Extract the (X, Y) coordinate from the center of the cell holding the provided text.  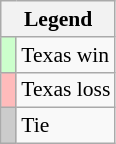
Tie (66, 126)
Texas loss (66, 90)
Legend (58, 19)
Texas win (66, 55)
